Search for the cell housing the specified text and yield its [x, y] center coordinate. 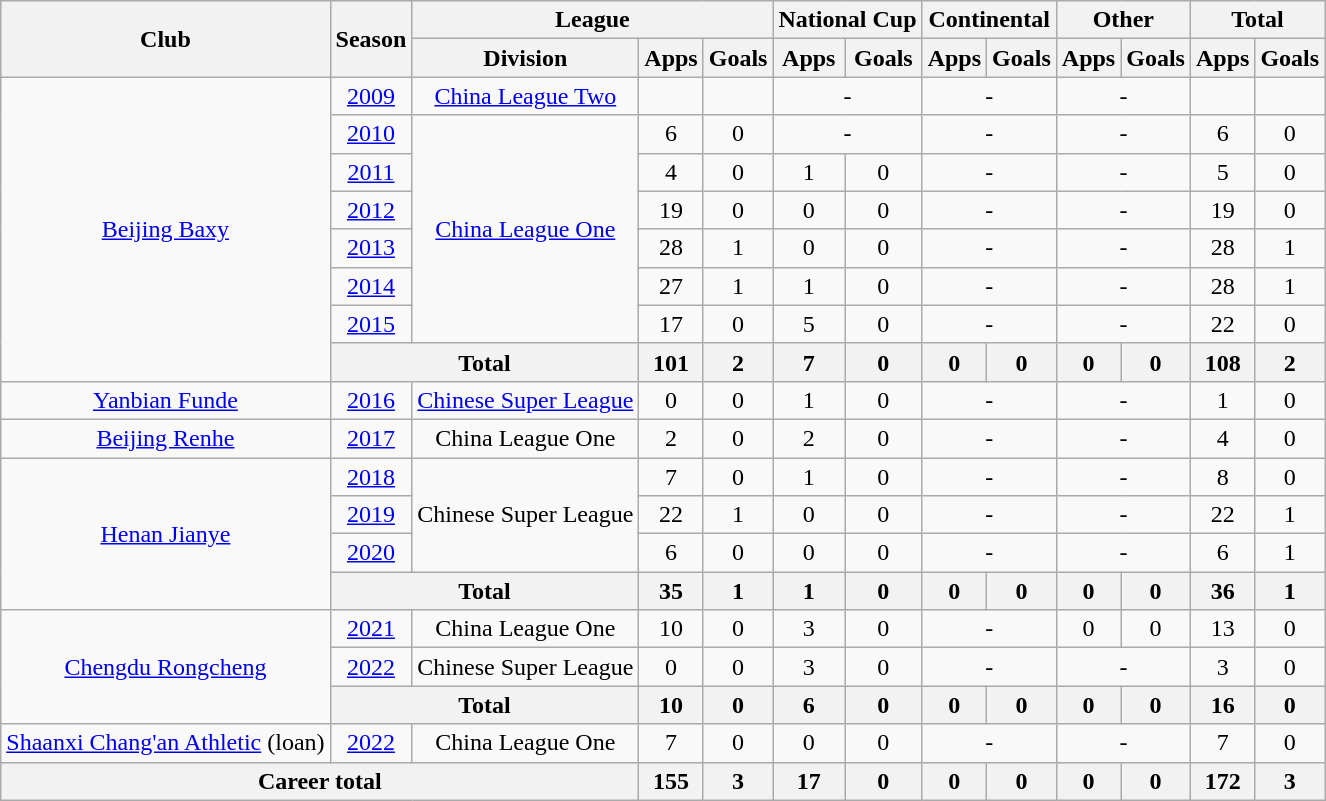
2011 [371, 172]
Club [166, 39]
2014 [371, 286]
2021 [371, 629]
2018 [371, 477]
Henan Jianye [166, 534]
2012 [371, 210]
2020 [371, 553]
27 [671, 286]
155 [671, 781]
101 [671, 362]
Continental [989, 20]
2017 [371, 438]
13 [1222, 629]
National Cup [848, 20]
2009 [371, 96]
36 [1222, 591]
Yanbian Funde [166, 400]
2019 [371, 515]
Beijing Baxy [166, 229]
League [592, 20]
2015 [371, 324]
35 [671, 591]
Season [371, 39]
8 [1222, 477]
Career total [320, 781]
2010 [371, 134]
16 [1222, 705]
Beijing Renhe [166, 438]
Division [526, 58]
Chengdu Rongcheng [166, 667]
Shaanxi Chang'an Athletic (loan) [166, 743]
China League Two [526, 96]
108 [1222, 362]
2016 [371, 400]
Other [1123, 20]
2013 [371, 248]
172 [1222, 781]
